Determine the [X, Y] coordinate at the center of the cell enclosing the given text.  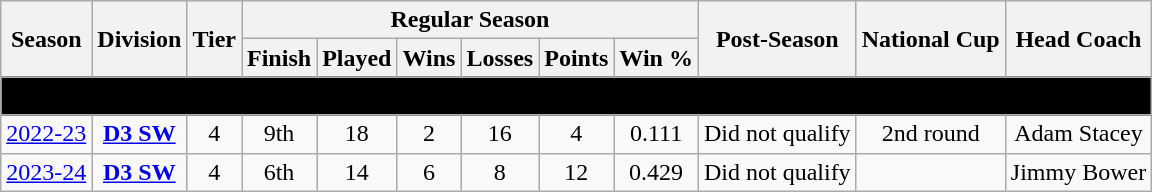
Division [140, 39]
12 [576, 172]
Gloucester City Kings [576, 96]
Played [357, 58]
Jimmy Bower [1078, 172]
6 [429, 172]
0.111 [656, 134]
Wins [429, 58]
2nd round [930, 134]
6th [280, 172]
2022-23 [46, 134]
Adam Stacey [1078, 134]
0.429 [656, 172]
9th [280, 134]
16 [500, 134]
2 [429, 134]
Season [46, 39]
18 [357, 134]
Head Coach [1078, 39]
Tier [214, 39]
Regular Season [470, 20]
Losses [500, 58]
14 [357, 172]
Win % [656, 58]
Points [576, 58]
2023-24 [46, 172]
National Cup [930, 39]
Post-Season [777, 39]
8 [500, 172]
Finish [280, 58]
